Extract the [x, y] coordinate from the center of the cell holding the provided text.  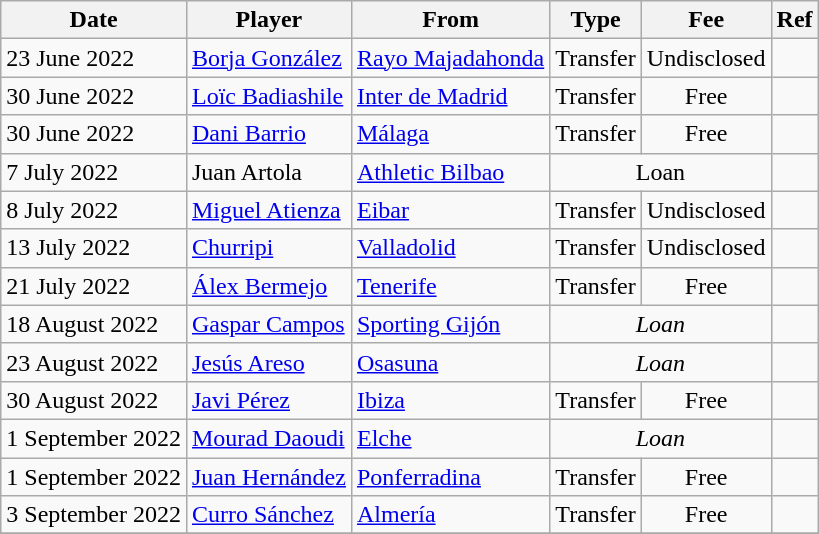
Sporting Gijón [450, 324]
Type [596, 20]
3 September 2022 [94, 515]
Osasuna [450, 362]
18 August 2022 [94, 324]
Loïc Badiashile [268, 96]
Ponferradina [450, 477]
Mourad Daoudi [268, 438]
Jesús Areso [268, 362]
Juan Artola [268, 172]
13 July 2022 [94, 248]
Juan Hernández [268, 477]
Dani Barrio [268, 134]
Date [94, 20]
7 July 2022 [94, 172]
Borja González [268, 58]
Álex Bermejo [268, 286]
Ibiza [450, 400]
Javi Pérez [268, 400]
Curro Sánchez [268, 515]
Gaspar Campos [268, 324]
23 June 2022 [94, 58]
Málaga [450, 134]
Churripi [268, 248]
Rayo Majadahonda [450, 58]
8 July 2022 [94, 210]
Athletic Bilbao [450, 172]
30 August 2022 [94, 400]
21 July 2022 [94, 286]
From [450, 20]
Almería [450, 515]
Eibar [450, 210]
Miguel Atienza [268, 210]
Tenerife [450, 286]
Fee [706, 20]
Elche [450, 438]
Inter de Madrid [450, 96]
Player [268, 20]
Valladolid [450, 248]
Ref [794, 20]
23 August 2022 [94, 362]
